Capture the cell that displays the provided text and extract its (X, Y) central coordinate. 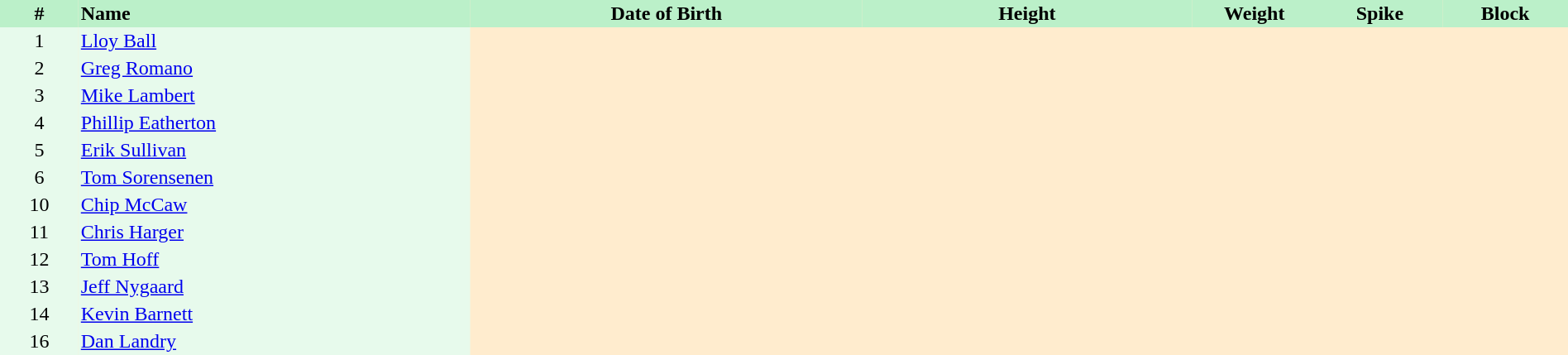
Date of Birth (667, 13)
Height (1027, 13)
16 (40, 341)
Greg Romano (275, 68)
13 (40, 286)
Erik Sullivan (275, 151)
Chris Harger (275, 232)
Dan Landry (275, 341)
5 (40, 151)
2 (40, 68)
Jeff Nygaard (275, 286)
4 (40, 122)
Tom Sorensenen (275, 177)
Tom Hoff (275, 260)
Phillip Eatherton (275, 122)
Name (275, 13)
# (40, 13)
1 (40, 41)
Kevin Barnett (275, 314)
6 (40, 177)
12 (40, 260)
Mike Lambert (275, 96)
Chip McCaw (275, 205)
Weight (1255, 13)
Spike (1380, 13)
10 (40, 205)
11 (40, 232)
14 (40, 314)
Block (1505, 13)
3 (40, 96)
Lloy Ball (275, 41)
